For the text-containing cell, return its midpoint in [X, Y] coordinate format. 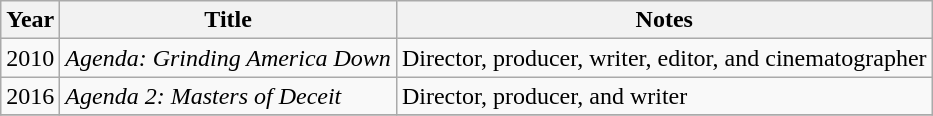
Agenda: Grinding America Down [228, 58]
Agenda 2: Masters of Deceit [228, 96]
Notes [664, 20]
Title [228, 20]
2016 [30, 96]
Director, producer, and writer [664, 96]
Year [30, 20]
Director, producer, writer, editor, and cinematographer [664, 58]
2010 [30, 58]
